Capture the cell that displays the provided text and extract its (x, y) central coordinate. 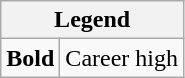
Career high (122, 58)
Bold (30, 58)
Legend (92, 20)
